Return the (x, y) coordinate for the center point of the cell that contains the specified text.  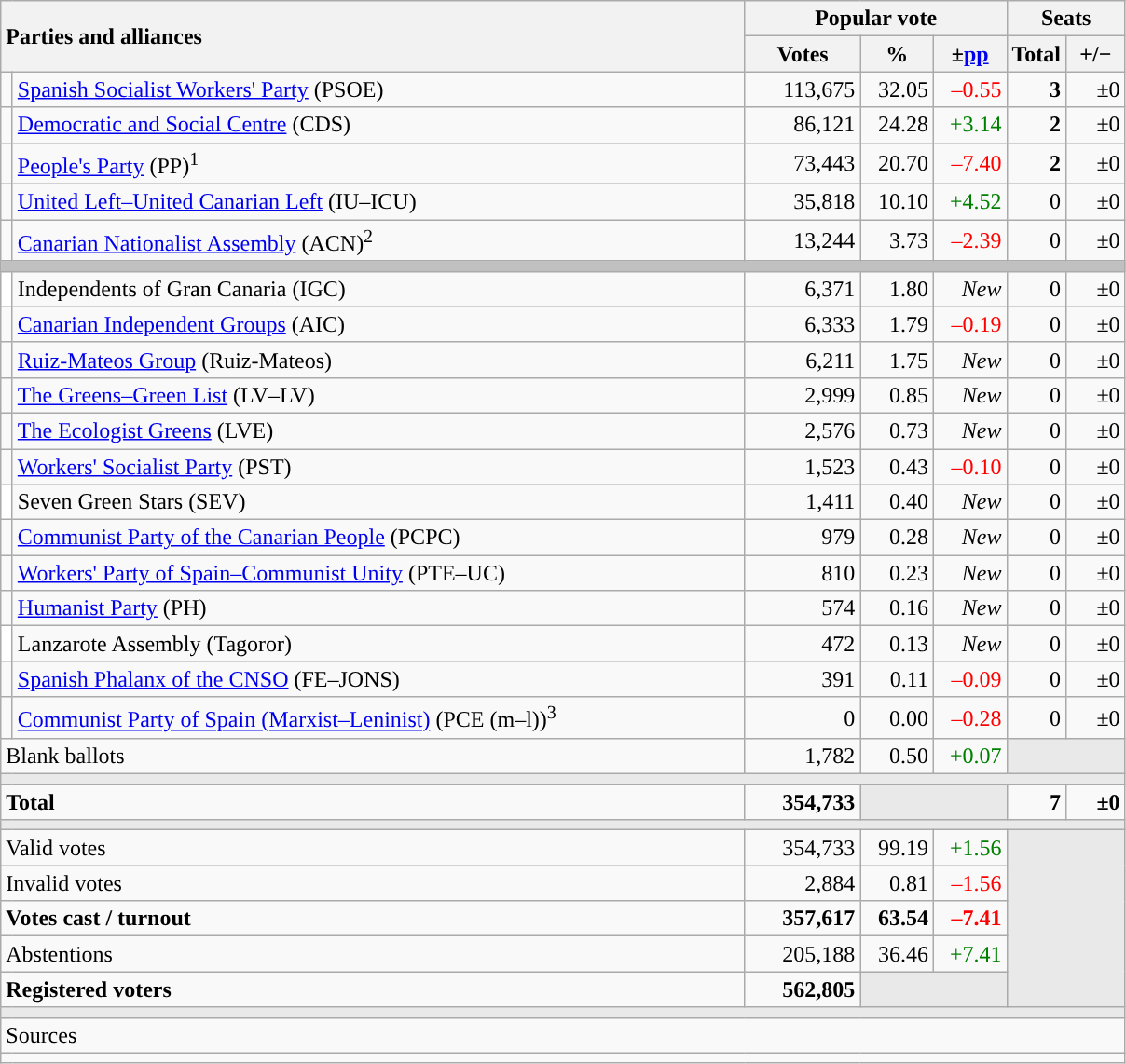
Parties and alliances (373, 36)
–7.41 (969, 919)
205,188 (803, 954)
2,884 (803, 883)
0.40 (897, 502)
Votes cast / turnout (373, 919)
People's Party (PP)1 (378, 164)
810 (803, 573)
6,371 (803, 289)
+3.14 (969, 125)
+4.52 (969, 202)
±pp (969, 54)
Lanzarote Assembly (Tagoror) (378, 644)
+/− (1096, 54)
Registered voters (373, 989)
Sources (563, 1035)
–1.56 (969, 883)
+7.41 (969, 954)
113,675 (803, 89)
6,333 (803, 324)
35,818 (803, 202)
Humanist Party (PH) (378, 608)
% (897, 54)
3 (1037, 89)
1,411 (803, 502)
13,244 (803, 240)
86,121 (803, 125)
20.70 (897, 164)
–0.09 (969, 679)
0.13 (897, 644)
73,443 (803, 164)
0.81 (897, 883)
1.80 (897, 289)
6,211 (803, 360)
Seats (1066, 19)
–2.39 (969, 240)
10.10 (897, 202)
1.75 (897, 360)
Communist Party of the Canarian People (PCPC) (378, 538)
562,805 (803, 989)
Popular vote (876, 19)
2,576 (803, 430)
Seven Green Stars (SEV) (378, 502)
Spanish Socialist Workers' Party (PSOE) (378, 89)
Communist Party of Spain (Marxist–Leninist) (PCE (m–l))3 (378, 717)
1,782 (803, 757)
Blank ballots (373, 757)
0.16 (897, 608)
7 (1037, 802)
357,617 (803, 919)
0.11 (897, 679)
Workers' Socialist Party (PST) (378, 467)
63.54 (897, 919)
0.73 (897, 430)
United Left–United Canarian Left (IU–ICU) (378, 202)
Workers' Party of Spain–Communist Unity (PTE–UC) (378, 573)
The Greens–Green List (LV–LV) (378, 395)
Invalid votes (373, 883)
36.46 (897, 954)
Votes (803, 54)
–0.10 (969, 467)
Canarian Nationalist Assembly (ACN)2 (378, 240)
32.05 (897, 89)
0.28 (897, 538)
Valid votes (373, 848)
472 (803, 644)
1,523 (803, 467)
Independents of Gran Canaria (IGC) (378, 289)
99.19 (897, 848)
2,999 (803, 395)
Ruiz-Mateos Group (Ruiz-Mateos) (378, 360)
+1.56 (969, 848)
+0.07 (969, 757)
979 (803, 538)
0.50 (897, 757)
The Ecologist Greens (LVE) (378, 430)
–0.55 (969, 89)
–7.40 (969, 164)
–0.28 (969, 717)
0.23 (897, 573)
Spanish Phalanx of the CNSO (FE–JONS) (378, 679)
1.79 (897, 324)
0.85 (897, 395)
Democratic and Social Centre (CDS) (378, 125)
0.43 (897, 467)
–0.19 (969, 324)
Canarian Independent Groups (AIC) (378, 324)
Abstentions (373, 954)
24.28 (897, 125)
574 (803, 608)
0.00 (897, 717)
3.73 (897, 240)
391 (803, 679)
